Capture the cell that displays the provided text and extract its [X, Y] central coordinate. 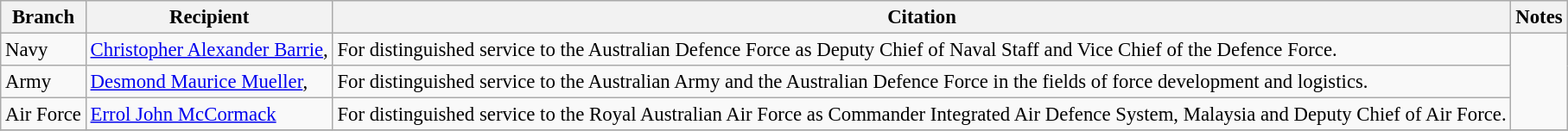
For distinguished service to the Australian Army and the Australian Defence Force in the fields of force development and logistics. [922, 82]
Air Force [43, 115]
Navy [43, 50]
Desmond Maurice Mueller, [209, 82]
Citation [922, 17]
Notes [1539, 17]
Army [43, 82]
Recipient [209, 17]
For distinguished service to the Australian Defence Force as Deputy Chief of Naval Staff and Vice Chief of the Defence Force. [922, 50]
Errol John McCormack [209, 115]
Branch [43, 17]
For distinguished service to the Royal Australian Air Force as Commander Integrated Air Defence System, Malaysia and Deputy Chief of Air Force. [922, 115]
Christopher Alexander Barrie, [209, 50]
